Detect which cell encompasses the target text, then output its [x, y] center coordinate. 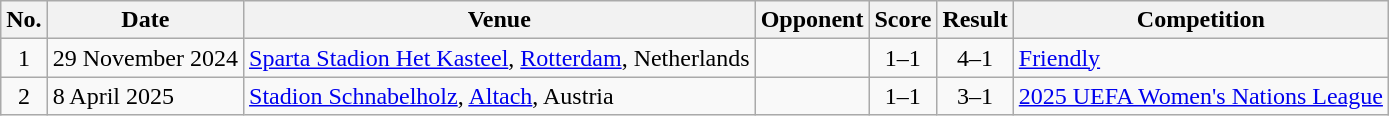
2 [24, 96]
3–1 [975, 96]
Competition [1200, 20]
Date [145, 20]
Venue [500, 20]
Score [903, 20]
8 April 2025 [145, 96]
29 November 2024 [145, 58]
1 [24, 58]
Friendly [1200, 58]
4–1 [975, 58]
Sparta Stadion Het Kasteel, Rotterdam, Netherlands [500, 58]
Stadion Schnabelholz, Altach, Austria [500, 96]
2025 UEFA Women's Nations League [1200, 96]
Result [975, 20]
No. [24, 20]
Opponent [812, 20]
